Pinpoint the cell where the given text exists, returning its (X, Y) midpoint coordinate. 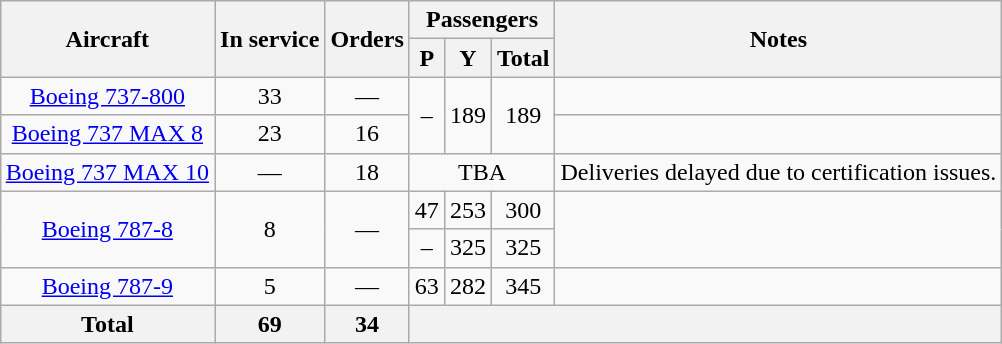
69 (270, 324)
253 (468, 210)
5 (270, 286)
Aircraft (107, 39)
18 (367, 172)
345 (523, 286)
P (426, 58)
47 (426, 210)
Deliveries delayed due to certification issues. (778, 172)
Y (468, 58)
Boeing 787-9 (107, 286)
8 (270, 229)
34 (367, 324)
TBA (482, 172)
Boeing 737 MAX 10 (107, 172)
33 (270, 96)
Boeing 787-8 (107, 229)
Orders (367, 39)
63 (426, 286)
Notes (778, 39)
Passengers (482, 20)
In service (270, 39)
Boeing 737-800 (107, 96)
300 (523, 210)
16 (367, 134)
23 (270, 134)
282 (468, 286)
Boeing 737 MAX 8 (107, 134)
